Pinpoint the cell where the given text exists, returning its (X, Y) midpoint coordinate. 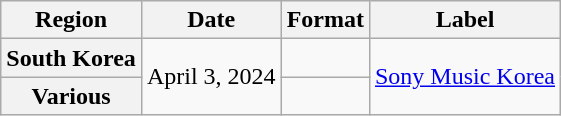
Sony Music Korea (464, 77)
Region (72, 20)
South Korea (72, 58)
Date (211, 20)
Various (72, 96)
Format (325, 20)
Label (464, 20)
April 3, 2024 (211, 77)
